Search for the cell housing the specified text and yield its (X, Y) center coordinate. 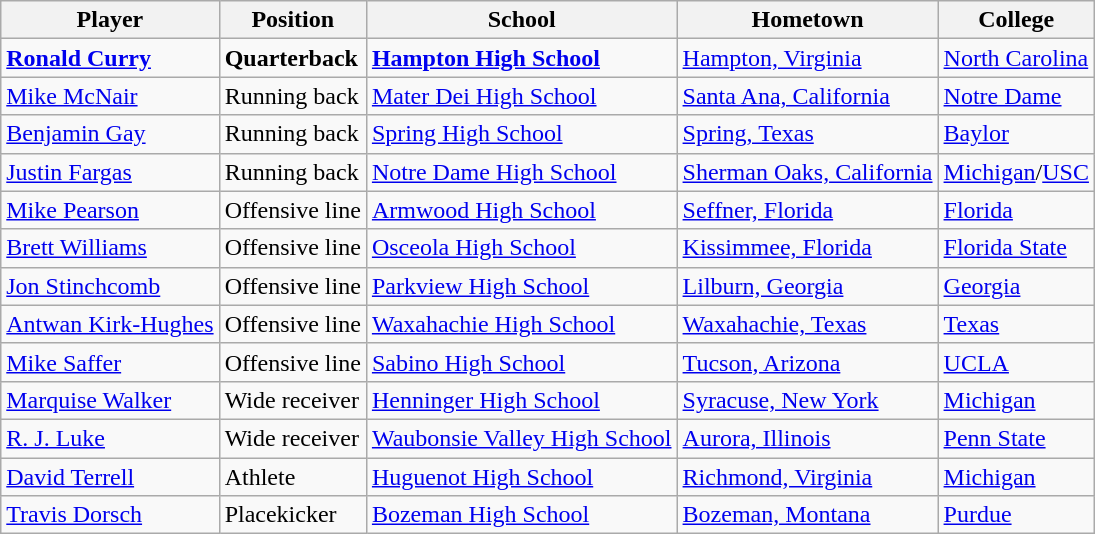
Marquise Walker (110, 400)
Notre Dame (1016, 96)
Player (110, 20)
Waxahachie, Texas (808, 324)
Brett Williams (110, 248)
Texas (1016, 324)
Quarterback (292, 58)
Sherman Oaks, California (808, 172)
Position (292, 20)
Bozeman, Montana (808, 515)
Mike McNair (110, 96)
Placekicker (292, 515)
Penn State (1016, 438)
Henninger High School (522, 400)
R. J. Luke (110, 438)
Michigan/USC (1016, 172)
Lilburn, Georgia (808, 286)
Florida State (1016, 248)
Osceola High School (522, 248)
Hometown (808, 20)
Jon Stinchcomb (110, 286)
Athlete (292, 477)
Notre Dame High School (522, 172)
Mike Pearson (110, 210)
Waubonsie Valley High School (522, 438)
Sabino High School (522, 362)
Kissimmee, Florida (808, 248)
Santa Ana, California (808, 96)
Parkview High School (522, 286)
School (522, 20)
Seffner, Florida (808, 210)
UCLA (1016, 362)
Justin Fargas (110, 172)
Benjamin Gay (110, 134)
Mater Dei High School (522, 96)
College (1016, 20)
Richmond, Virginia (808, 477)
Waxahachie High School (522, 324)
Mike Saffer (110, 362)
Syracuse, New York (808, 400)
Georgia (1016, 286)
North Carolina (1016, 58)
Antwan Kirk-Hughes (110, 324)
Ronald Curry (110, 58)
Purdue (1016, 515)
Hampton High School (522, 58)
Hampton, Virginia (808, 58)
Tucson, Arizona (808, 362)
Florida (1016, 210)
Baylor (1016, 134)
Armwood High School (522, 210)
David Terrell (110, 477)
Huguenot High School (522, 477)
Aurora, Illinois (808, 438)
Spring High School (522, 134)
Travis Dorsch (110, 515)
Spring, Texas (808, 134)
Bozeman High School (522, 515)
